Locate the cell with the specified text and output its [x, y] center coordinate. 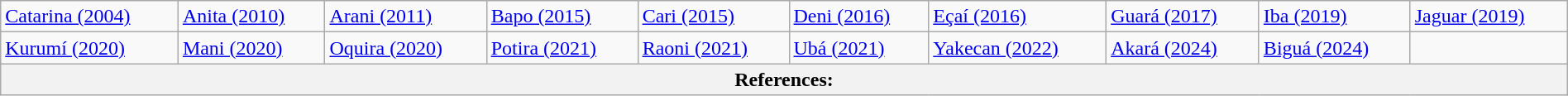
Ubá (2021) [858, 48]
Oquira (2020) [405, 48]
Deni (2016) [858, 17]
Eçaí (2016) [1017, 17]
Akará (2024) [1183, 48]
Anita (2010) [251, 17]
Bapo (2015) [562, 17]
Potira (2021) [562, 48]
Arani (2011) [405, 17]
Biguá (2024) [1335, 48]
Catarina (2004) [89, 17]
Jaguar (2019) [1489, 17]
Raoni (2021) [713, 48]
Cari (2015) [713, 17]
Guará (2017) [1183, 17]
Kurumí (2020) [89, 48]
Iba (2019) [1335, 17]
Yakecan (2022) [1017, 48]
References: [784, 79]
Mani (2020) [251, 48]
